Output the [X, Y] coordinate of the center of the cell containing the given text.  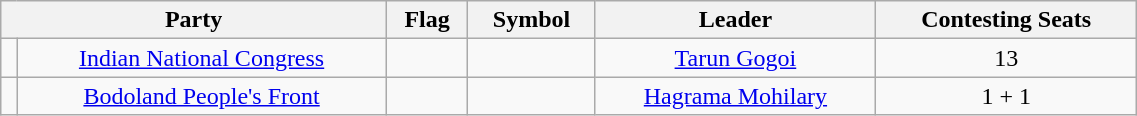
Party [194, 20]
Tarun Gogoi [735, 58]
Leader [735, 20]
Flag [426, 20]
Contesting Seats [1006, 20]
13 [1006, 58]
Indian National Congress [202, 58]
Bodoland People's Front [202, 96]
1 + 1 [1006, 96]
Hagrama Mohilary [735, 96]
Symbol [532, 20]
